Scan for the cell matching the given text and deliver its (X, Y) coordinate at center. 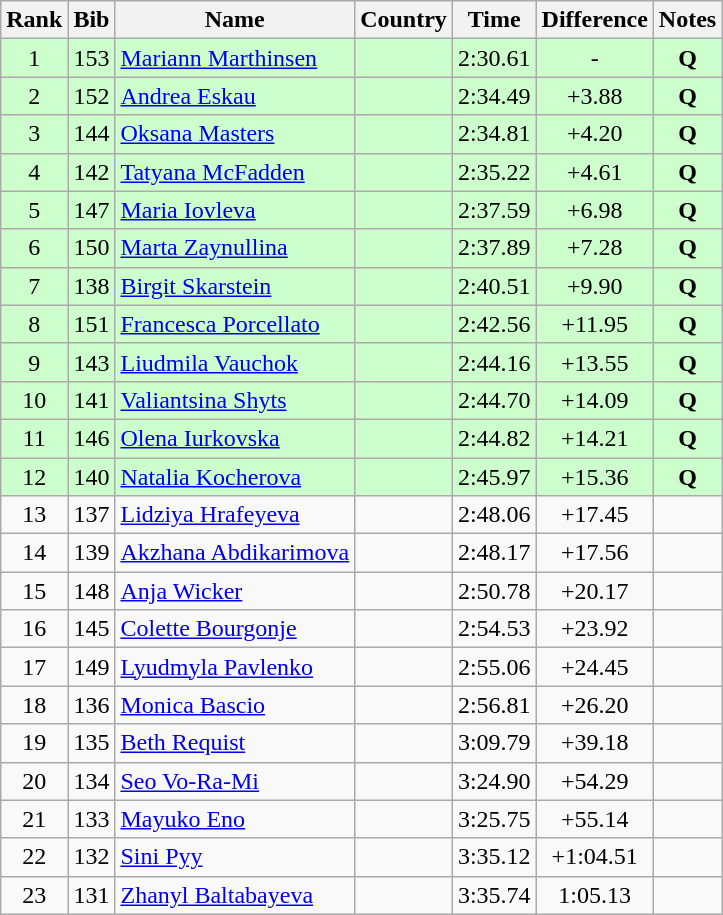
2:55.06 (494, 667)
2:54.53 (494, 629)
4 (34, 172)
11 (34, 438)
2:48.17 (494, 553)
+14.09 (594, 400)
1:05.13 (594, 895)
12 (34, 477)
2 (34, 96)
10 (34, 400)
+26.20 (594, 705)
+54.29 (594, 781)
13 (34, 515)
Akzhana Abdikarimova (235, 553)
Seo Vo-Ra-Mi (235, 781)
- (594, 58)
132 (92, 857)
135 (92, 743)
2:34.49 (494, 96)
+7.28 (594, 248)
Andrea Eskau (235, 96)
3:24.90 (494, 781)
Anja Wicker (235, 591)
+9.90 (594, 286)
2:30.61 (494, 58)
2:44.82 (494, 438)
7 (34, 286)
+13.55 (594, 362)
Oksana Masters (235, 134)
18 (34, 705)
Zhanyl Baltabayeva (235, 895)
Mariann Marthinsen (235, 58)
142 (92, 172)
9 (34, 362)
1 (34, 58)
137 (92, 515)
Natalia Kocherova (235, 477)
2:37.59 (494, 210)
138 (92, 286)
Colette Bourgonje (235, 629)
2:35.22 (494, 172)
+17.56 (594, 553)
Mayuko Eno (235, 819)
+1:04.51 (594, 857)
152 (92, 96)
23 (34, 895)
Lyudmyla Pavlenko (235, 667)
Sini Pyy (235, 857)
Francesca Porcellato (235, 324)
2:45.97 (494, 477)
2:37.89 (494, 248)
Maria Iovleva (235, 210)
147 (92, 210)
+4.61 (594, 172)
141 (92, 400)
Olena Iurkovska (235, 438)
17 (34, 667)
2:34.81 (494, 134)
Rank (34, 20)
2:48.06 (494, 515)
+11.95 (594, 324)
Marta Zaynullina (235, 248)
2:42.56 (494, 324)
2:56.81 (494, 705)
Tatyana McFadden (235, 172)
151 (92, 324)
153 (92, 58)
+17.45 (594, 515)
134 (92, 781)
139 (92, 553)
+23.92 (594, 629)
143 (92, 362)
131 (92, 895)
3:25.75 (494, 819)
3:09.79 (494, 743)
+14.21 (594, 438)
Lidziya Hrafeyeva (235, 515)
+6.98 (594, 210)
+55.14 (594, 819)
15 (34, 591)
Notes (687, 20)
14 (34, 553)
2:44.70 (494, 400)
+39.18 (594, 743)
20 (34, 781)
2:40.51 (494, 286)
Birgit Skarstein (235, 286)
149 (92, 667)
146 (92, 438)
Beth Requist (235, 743)
136 (92, 705)
2:50.78 (494, 591)
Name (235, 20)
150 (92, 248)
21 (34, 819)
Bib (92, 20)
+4.20 (594, 134)
3:35.74 (494, 895)
Time (494, 20)
2:44.16 (494, 362)
145 (92, 629)
148 (92, 591)
+3.88 (594, 96)
+20.17 (594, 591)
Liudmila Vauchok (235, 362)
8 (34, 324)
22 (34, 857)
+24.45 (594, 667)
Monica Bascio (235, 705)
19 (34, 743)
3:35.12 (494, 857)
Difference (594, 20)
6 (34, 248)
Country (404, 20)
3 (34, 134)
+15.36 (594, 477)
133 (92, 819)
140 (92, 477)
144 (92, 134)
5 (34, 210)
16 (34, 629)
Valiantsina Shyts (235, 400)
